Determine the (x, y) coordinate at the center of the cell enclosing the given text.  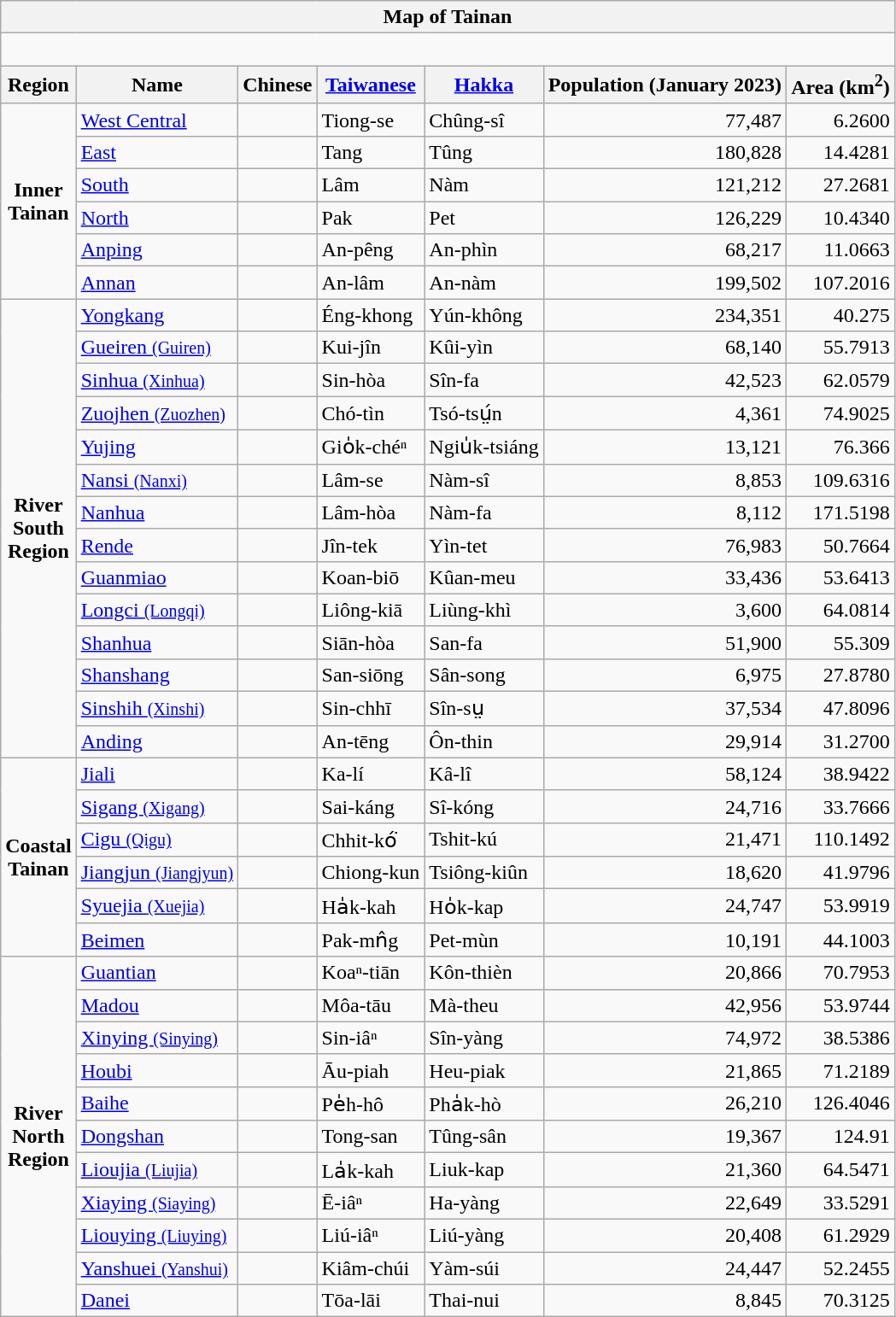
Koaⁿ-tiān (371, 973)
Danei (157, 1301)
19,367 (665, 1137)
Jîn-tek (371, 545)
76,983 (665, 545)
Dongshan (157, 1137)
27.8780 (840, 675)
38.5386 (840, 1038)
199,502 (665, 283)
107.2016 (840, 283)
6.2600 (840, 120)
Tang (371, 152)
11.0663 (840, 250)
74,972 (665, 1038)
Sin-iâⁿ (371, 1038)
Ngiu̍k-tsiáng (483, 448)
Area (km2) (840, 85)
Kui-jîn (371, 348)
Liouying (Liuying) (157, 1236)
68,217 (665, 250)
234,351 (665, 315)
8,845 (665, 1301)
126.4046 (840, 1103)
Pet-mùn (483, 939)
13,121 (665, 448)
Koan-biō (371, 577)
Tsiông-kiûn (483, 873)
14.4281 (840, 152)
Ē-iâⁿ (371, 1203)
Map of Tainan (448, 17)
Pe̍h-hô (371, 1103)
Ha̍k-kah (371, 906)
Chinese (278, 85)
Tong-san (371, 1137)
Anding (157, 741)
Liú-yàng (483, 1236)
La̍k-kah (371, 1170)
Annan (157, 283)
Yongkang (157, 315)
Tōa-lāi (371, 1301)
Beimen (157, 939)
71.2189 (840, 1070)
An-phìn (483, 250)
CoastalTainan (38, 858)
Sin-chhī (371, 709)
64.5471 (840, 1170)
Gio̍k-chéⁿ (371, 448)
Heu-piak (483, 1070)
San-siōng (371, 675)
4,361 (665, 413)
33,436 (665, 577)
40.275 (840, 315)
Population (January 2023) (665, 85)
Jiangjun (Jiangjyun) (157, 873)
Āu-piah (371, 1070)
Sigang (Xigang) (157, 806)
22,649 (665, 1203)
Guantian (157, 973)
East (157, 152)
Sinhua (Xinhua) (157, 380)
3,600 (665, 610)
Yìn-tet (483, 545)
55.7913 (840, 348)
Sî-kóng (483, 806)
Lâm-se (371, 480)
An-tēng (371, 741)
Lioujia (Liujia) (157, 1170)
50.7664 (840, 545)
53.9919 (840, 906)
Chiong-kun (371, 873)
18,620 (665, 873)
Nàm-fa (483, 512)
Ha-yàng (483, 1203)
Rende (157, 545)
Yàm-súi (483, 1268)
8,853 (665, 480)
Yanshuei (Yanshui) (157, 1268)
Baihe (157, 1103)
Éng-khong (371, 315)
Taiwanese (371, 85)
Longci (Longqi) (157, 610)
76.366 (840, 448)
38.9422 (840, 774)
42,956 (665, 1005)
South (157, 185)
70.7953 (840, 973)
Kûan-meu (483, 577)
RiverNorthRegion (38, 1137)
24,716 (665, 806)
51,900 (665, 642)
70.3125 (840, 1301)
77,487 (665, 120)
24,447 (665, 1268)
Pha̍k-hò (483, 1103)
110.1492 (840, 840)
171.5198 (840, 512)
53.6413 (840, 577)
Chhit-kó͘ (371, 840)
Thai-nui (483, 1301)
109.6316 (840, 480)
33.5291 (840, 1203)
41.9796 (840, 873)
Nanhua (157, 512)
Jiali (157, 774)
Sin-hòa (371, 380)
26,210 (665, 1103)
Cigu (Qigu) (157, 840)
47.8096 (840, 709)
Shanshang (157, 675)
58,124 (665, 774)
Chûng-sî (483, 120)
31.2700 (840, 741)
24,747 (665, 906)
Tiong-se (371, 120)
Xinying (Sinying) (157, 1038)
Yujing (157, 448)
Nansi (Nanxi) (157, 480)
21,360 (665, 1170)
Nàm-sî (483, 480)
Môa-tāu (371, 1005)
Pet (483, 218)
20,408 (665, 1236)
124.91 (840, 1137)
Name (157, 85)
121,212 (665, 185)
Kâ-lî (483, 774)
Liùng-khì (483, 610)
Syuejia (Xuejia) (157, 906)
Xiaying (Siaying) (157, 1203)
61.2929 (840, 1236)
Liuk-kap (483, 1170)
8,112 (665, 512)
Sîn-yàng (483, 1038)
Pak (371, 218)
44.1003 (840, 939)
RiverSouthRegion (38, 528)
21,865 (665, 1070)
Siān-hòa (371, 642)
68,140 (665, 348)
180,828 (665, 152)
Kiâm-chúi (371, 1268)
West Central (157, 120)
20,866 (665, 973)
San-fa (483, 642)
Ôn-thin (483, 741)
Madou (157, 1005)
10,191 (665, 939)
Lâm-hòa (371, 512)
37,534 (665, 709)
Kôn-thièn (483, 973)
Tûng-sân (483, 1137)
Tsó-tsṳ́n (483, 413)
Sîn-sṳ (483, 709)
Zuojhen (Zuozhen) (157, 413)
An-pêng (371, 250)
Guanmiao (157, 577)
33.7666 (840, 806)
29,914 (665, 741)
52.2455 (840, 1268)
Shanhua (157, 642)
Houbi (157, 1070)
Sân-song (483, 675)
InnerTainan (38, 201)
Chó-tìn (371, 413)
Liông-kiā (371, 610)
74.9025 (840, 413)
Kûi-yìn (483, 348)
Region (38, 85)
Liú-iâⁿ (371, 1236)
An-lâm (371, 283)
21,471 (665, 840)
Hakka (483, 85)
64.0814 (840, 610)
Anping (157, 250)
Tûng (483, 152)
Ho̍k-kap (483, 906)
10.4340 (840, 218)
126,229 (665, 218)
An-nàm (483, 283)
Tshit-kú (483, 840)
27.2681 (840, 185)
53.9744 (840, 1005)
Gueiren (Guiren) (157, 348)
62.0579 (840, 380)
Ka-lí (371, 774)
Nàm (483, 185)
55.309 (840, 642)
North (157, 218)
6,975 (665, 675)
Sai-káng (371, 806)
Mà-theu (483, 1005)
Lâm (371, 185)
Pak-mn̂g (371, 939)
Sinshih (Xinshi) (157, 709)
42,523 (665, 380)
Sîn-fa (483, 380)
Yún-không (483, 315)
